Provide the (X, Y) coordinate of the cell's center where the given text is located.  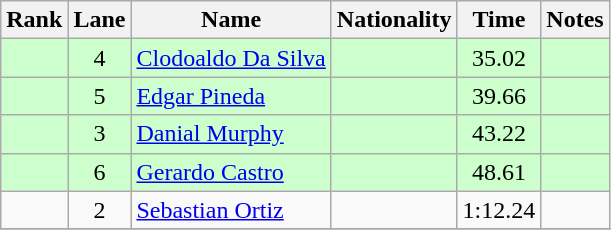
Time (499, 20)
5 (100, 96)
Nationality (394, 20)
Sebastian Ortiz (231, 210)
6 (100, 172)
Edgar Pineda (231, 96)
Danial Murphy (231, 134)
48.61 (499, 172)
Gerardo Castro (231, 172)
39.66 (499, 96)
43.22 (499, 134)
2 (100, 210)
4 (100, 58)
1:12.24 (499, 210)
Name (231, 20)
Rank (34, 20)
Notes (575, 20)
35.02 (499, 58)
Lane (100, 20)
Clodoaldo Da Silva (231, 58)
3 (100, 134)
